Scan for the cell matching the given text and deliver its [X, Y] coordinate at center. 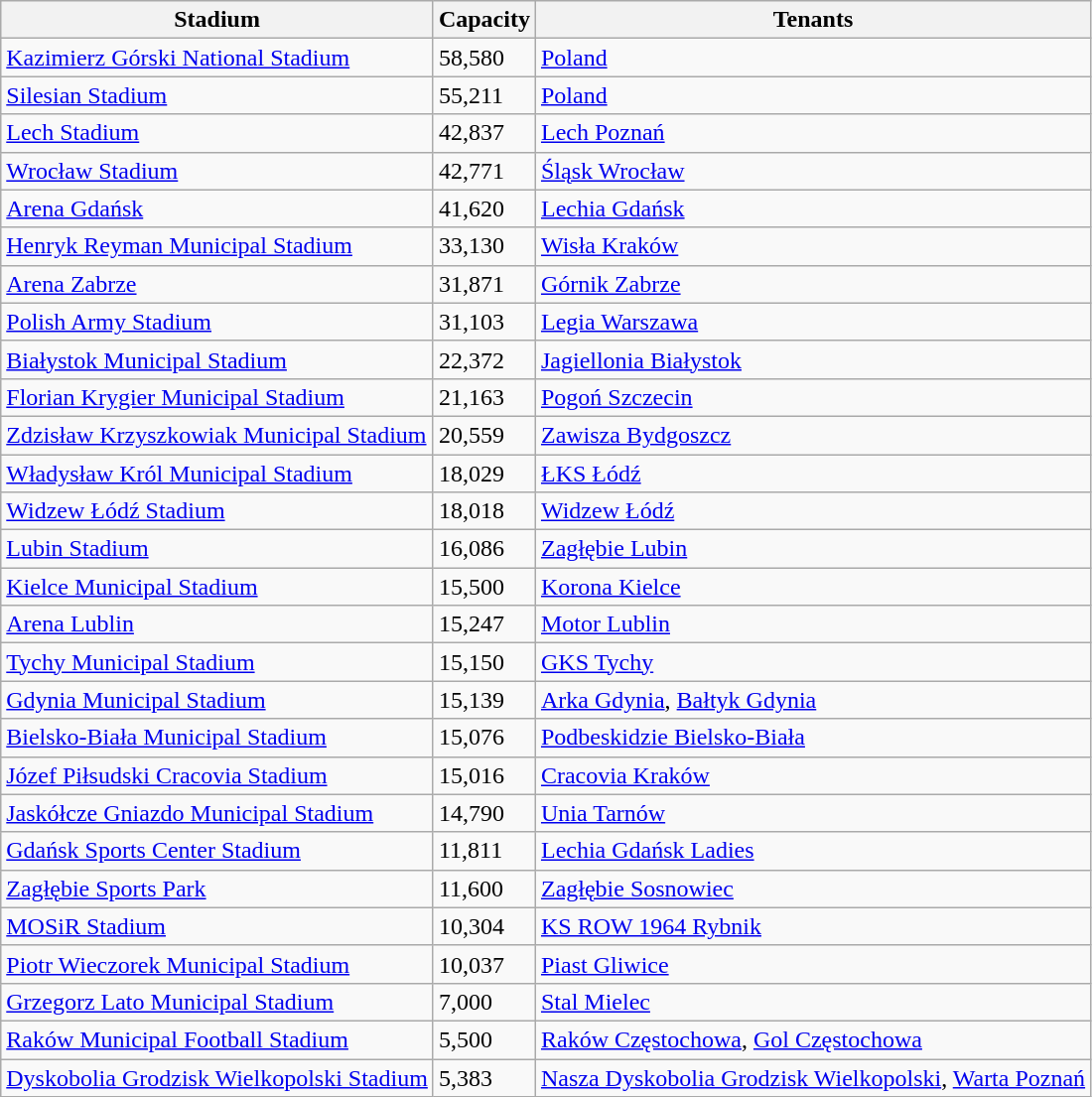
Władysław Król Municipal Stadium [217, 474]
21,163 [484, 397]
Widzew Łódź Stadium [217, 511]
Jaskółcze Gniazdo Municipal Stadium [217, 813]
KS ROW 1964 Rybnik [812, 926]
10,037 [484, 964]
Florian Krygier Municipal Stadium [217, 397]
Śląsk Wrocław [812, 171]
10,304 [484, 926]
Piast Gliwice [812, 964]
Arena Gdańsk [217, 208]
41,620 [484, 208]
Capacity [484, 20]
Zawisza Bydgoszcz [812, 435]
18,018 [484, 511]
20,559 [484, 435]
Lech Poznań [812, 133]
Grzegorz Lato Municipal Stadium [217, 1002]
58,580 [484, 58]
31,103 [484, 322]
Henryk Reyman Municipal Stadium [217, 246]
Gdańsk Sports Center Stadium [217, 851]
Lech Stadium [217, 133]
5,383 [484, 1077]
Unia Tarnów [812, 813]
Górnik Zabrze [812, 284]
Zagłębie Sosnowiec [812, 889]
31,871 [484, 284]
14,790 [484, 813]
Korona Kielce [812, 587]
15,247 [484, 624]
Lechia Gdańsk Ladies [812, 851]
Podbeskidzie Bielsko-Biała [812, 738]
Józef Piłsudski Cracovia Stadium [217, 775]
Białystok Municipal Stadium [217, 359]
Arka Gdynia, Bałtyk Gdynia [812, 700]
Arena Zabrze [217, 284]
Piotr Wieczorek Municipal Stadium [217, 964]
15,016 [484, 775]
7,000 [484, 1002]
Lechia Gdańsk [812, 208]
Tenants [812, 20]
Silesian Stadium [217, 95]
Nasza Dyskobolia Grodzisk Wielkopolski, Warta Poznań [812, 1077]
Motor Lublin [812, 624]
Tychy Municipal Stadium [217, 662]
Polish Army Stadium [217, 322]
Bielsko-Biała Municipal Stadium [217, 738]
11,811 [484, 851]
Arena Lublin [217, 624]
5,500 [484, 1039]
42,771 [484, 171]
Stadium [217, 20]
22,372 [484, 359]
55,211 [484, 95]
15,150 [484, 662]
Raków Municipal Football Stadium [217, 1039]
Kielce Municipal Stadium [217, 587]
Zdzisław Krzyszkowiak Municipal Stadium [217, 435]
GKS Tychy [812, 662]
42,837 [484, 133]
Gdynia Municipal Stadium [217, 700]
Stal Mielec [812, 1002]
Zagłębie Sports Park [217, 889]
Widzew Łódź [812, 511]
Wisła Kraków [812, 246]
ŁKS Łódź [812, 474]
Cracovia Kraków [812, 775]
MOSiR Stadium [217, 926]
Raków Częstochowa, Gol Częstochowa [812, 1039]
Jagiellonia Białystok [812, 359]
15,500 [484, 587]
11,600 [484, 889]
15,076 [484, 738]
18,029 [484, 474]
Wrocław Stadium [217, 171]
15,139 [484, 700]
16,086 [484, 549]
Dyskobolia Grodzisk Wielkopolski Stadium [217, 1077]
Lubin Stadium [217, 549]
Pogoń Szczecin [812, 397]
Zagłębie Lubin [812, 549]
Kazimierz Górski National Stadium [217, 58]
33,130 [484, 246]
Legia Warszawa [812, 322]
